Determine the (X, Y) coordinate at the center of the cell enclosing the given text.  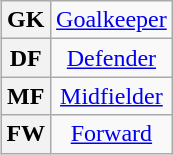
Forward (112, 134)
MF (26, 96)
Goalkeeper (112, 20)
Defender (112, 58)
Midfielder (112, 96)
GK (26, 20)
DF (26, 58)
FW (26, 134)
